Scan for the cell matching the given text and deliver its (x, y) coordinate at center. 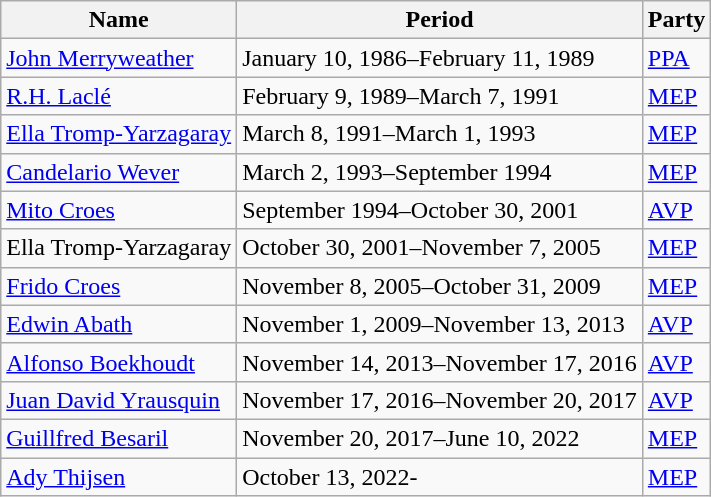
Guillfred Besaril (119, 438)
Juan David Yrausquin (119, 400)
September 1994–October 30, 2001 (440, 210)
January 10, 1986–February 11, 1989 (440, 58)
R.H. Laclé (119, 96)
October 30, 2001–November 7, 2005 (440, 248)
Mito Croes (119, 210)
February 9, 1989–March 7, 1991 (440, 96)
Alfonso Boekhoudt (119, 362)
Edwin Abath (119, 324)
John Merryweather (119, 58)
March 8, 1991–March 1, 1993 (440, 134)
March 2, 1993–September 1994 (440, 172)
Candelario Wever (119, 172)
PPA (676, 58)
November 17, 2016–November 20, 2017 (440, 400)
November 20, 2017–June 10, 2022 (440, 438)
October 13, 2022- (440, 477)
November 14, 2013–November 17, 2016 (440, 362)
Party (676, 20)
Frido Croes (119, 286)
Period (440, 20)
November 1, 2009–November 13, 2013 (440, 324)
Ady Thijsen (119, 477)
November 8, 2005–October 31, 2009 (440, 286)
Name (119, 20)
